Search for the cell housing the specified text and yield its [X, Y] center coordinate. 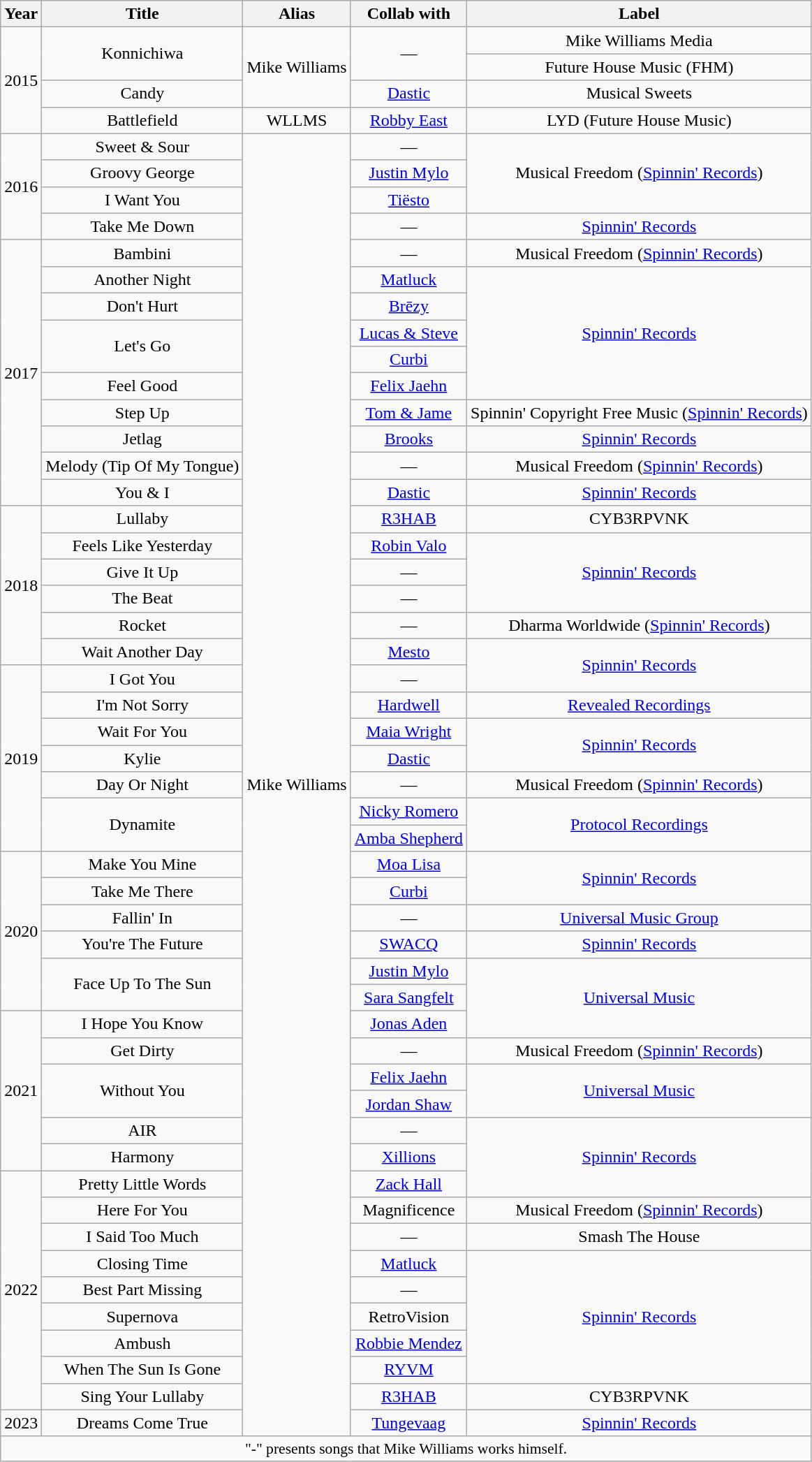
Feels Like Yesterday [142, 546]
Xillions [408, 1157]
Jordan Shaw [408, 1104]
2023 [21, 1423]
The Beat [142, 599]
I Hope You Know [142, 1024]
AIR [142, 1130]
Revealed Recordings [640, 705]
Lullaby [142, 519]
I Want You [142, 200]
Take Me There [142, 891]
Magnificence [408, 1211]
Melody (Tip Of My Tongue) [142, 466]
2019 [21, 758]
Tungevaag [408, 1423]
Nicky Romero [408, 812]
Future House Music (FHM) [640, 67]
2020 [21, 931]
Let's Go [142, 346]
Step Up [142, 413]
Konnichiwa [142, 54]
Pretty Little Words [142, 1184]
I'm Not Sorry [142, 705]
Get Dirty [142, 1051]
Take Me Down [142, 226]
You & I [142, 492]
Dynamite [142, 825]
Title [142, 14]
I Got You [142, 678]
Harmony [142, 1157]
Day Or Night [142, 785]
RYVM [408, 1370]
Face Up To The Sun [142, 984]
Sara Sangfelt [408, 997]
2021 [21, 1090]
LYD (Future House Music) [640, 120]
Jonas Aden [408, 1024]
Don't Hurt [142, 306]
Sing Your Lullaby [142, 1396]
Lucas & Steve [408, 333]
Ambush [142, 1343]
Protocol Recordings [640, 825]
Brēzy [408, 306]
When The Sun Is Gone [142, 1370]
2015 [21, 80]
Amba Shepherd [408, 838]
Dreams Come True [142, 1423]
Universal Music Group [640, 918]
Candy [142, 94]
Brooks [408, 439]
Give It Up [142, 572]
Tom & Jame [408, 413]
Year [21, 14]
Alias [297, 14]
"-" presents songs that Mike Williams works himself. [406, 1449]
Bambini [142, 253]
Zack Hall [408, 1184]
Closing Time [142, 1264]
Musical Sweets [640, 94]
Rocket [142, 625]
Label [640, 14]
Another Night [142, 279]
Wait Another Day [142, 652]
You're The Future [142, 944]
2016 [21, 187]
Mesto [408, 652]
Kylie [142, 758]
Smash The House [640, 1237]
2018 [21, 585]
Best Part Missing [142, 1290]
Mike Williams Media [640, 41]
Groovy George [142, 173]
Hardwell [408, 705]
Wait For You [142, 731]
Make You Mine [142, 865]
Maia Wright [408, 731]
SWACQ [408, 944]
Moa Lisa [408, 865]
Dharma Worldwide (Spinnin' Records) [640, 625]
Supernova [142, 1317]
Robin Valo [408, 546]
Fallin' In [142, 918]
I Said Too Much [142, 1237]
Here For You [142, 1211]
Sweet & Sour [142, 147]
RetroVision [408, 1317]
Spinnin' Copyright Free Music (Spinnin' Records) [640, 413]
Robby East [408, 120]
Tiësto [408, 200]
Battlefield [142, 120]
Collab with [408, 14]
Feel Good [142, 386]
Without You [142, 1090]
Jetlag [142, 439]
2022 [21, 1291]
2017 [21, 373]
WLLMS [297, 120]
Robbie Mendez [408, 1343]
